Extract the (x, y) coordinate from the center of the cell holding the provided text.  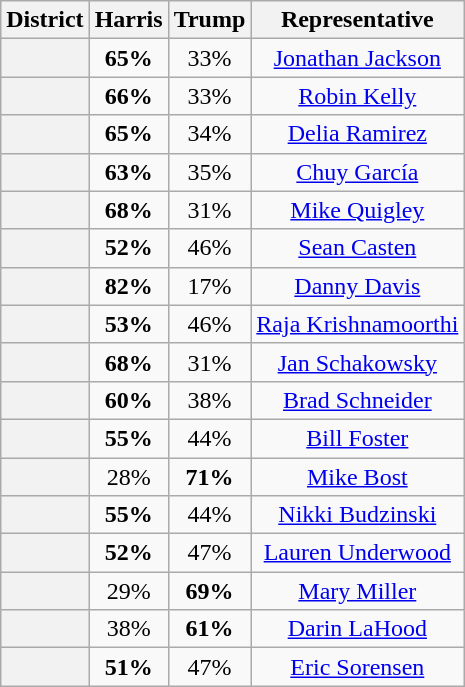
Representative (358, 20)
Jonathan Jackson (358, 58)
Lauren Underwood (358, 553)
Danny Davis (358, 286)
Darin LaHood (358, 629)
Trump (210, 20)
69% (210, 591)
Sean Casten (358, 248)
17% (210, 286)
66% (128, 96)
71% (210, 477)
29% (128, 591)
82% (128, 286)
Delia Ramirez (358, 134)
Mike Quigley (358, 210)
51% (128, 667)
Nikki Budzinski (358, 515)
53% (128, 324)
Mike Bost (358, 477)
Robin Kelly (358, 96)
Chuy García (358, 172)
Brad Schneider (358, 400)
District (45, 20)
34% (210, 134)
Bill Foster (358, 438)
60% (128, 400)
Harris (128, 20)
61% (210, 629)
Jan Schakowsky (358, 362)
Mary Miller (358, 591)
Raja Krishnamoorthi (358, 324)
28% (128, 477)
Eric Sorensen (358, 667)
63% (128, 172)
35% (210, 172)
